Find where the given text appears and provide that cell's center as [x, y] coordinate. 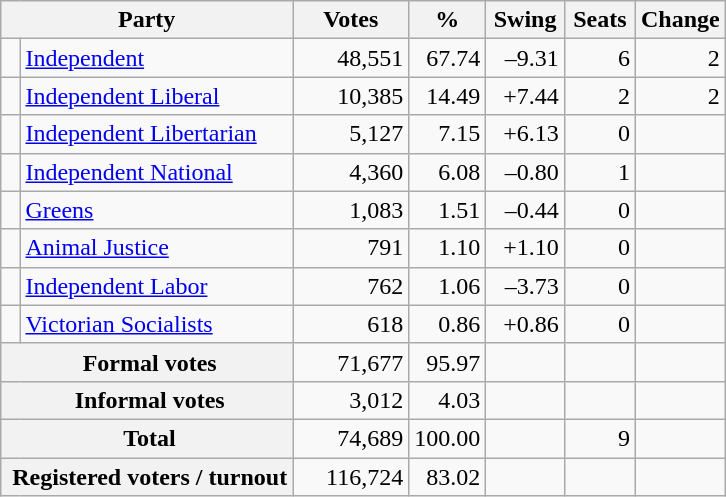
Victorian Socialists [156, 324]
4.03 [448, 400]
618 [351, 324]
14.49 [448, 96]
–3.73 [526, 286]
116,724 [351, 477]
Swing [526, 20]
10,385 [351, 96]
+6.13 [526, 134]
48,551 [351, 58]
–9.31 [526, 58]
95.97 [448, 362]
Change [680, 20]
9 [600, 438]
5,127 [351, 134]
–0.44 [526, 210]
100.00 [448, 438]
7.15 [448, 134]
4,360 [351, 172]
71,677 [351, 362]
0.86 [448, 324]
1.51 [448, 210]
Independent National [156, 172]
Party [147, 20]
762 [351, 286]
83.02 [448, 477]
3,012 [351, 400]
Votes [351, 20]
Registered voters / turnout [147, 477]
Independent Libertarian [156, 134]
+7.44 [526, 96]
1.10 [448, 248]
% [448, 20]
Independent Labor [156, 286]
1,083 [351, 210]
Independent [156, 58]
6.08 [448, 172]
791 [351, 248]
+0.86 [526, 324]
Informal votes [147, 400]
Independent Liberal [156, 96]
Formal votes [147, 362]
67.74 [448, 58]
1.06 [448, 286]
1 [600, 172]
74,689 [351, 438]
Seats [600, 20]
Greens [156, 210]
+1.10 [526, 248]
Total [147, 438]
–0.80 [526, 172]
6 [600, 58]
Animal Justice [156, 248]
